Locate the cell with the specified text and output its [x, y] center coordinate. 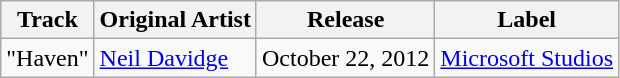
Release [345, 20]
"Haven" [48, 58]
Label [527, 20]
Microsoft Studios [527, 58]
Track [48, 20]
October 22, 2012 [345, 58]
Neil Davidge [175, 58]
Original Artist [175, 20]
